Provide the [X, Y] coordinate of the cell's center where the given text is located.  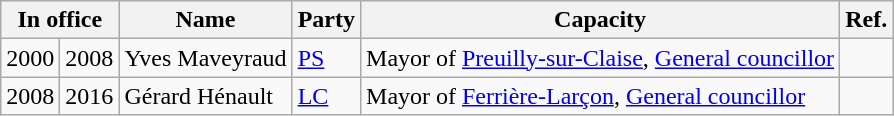
PS [326, 58]
Ref. [866, 20]
Yves Maveyraud [206, 58]
Party [326, 20]
2016 [90, 96]
LC [326, 96]
Mayor of Ferrière-Larçon, General councillor [600, 96]
2000 [30, 58]
In office [60, 20]
Capacity [600, 20]
Name [206, 20]
Gérard Hénault [206, 96]
Mayor of Preuilly-sur-Claise, General councillor [600, 58]
